Pinpoint the cell where the given text exists, returning its (x, y) midpoint coordinate. 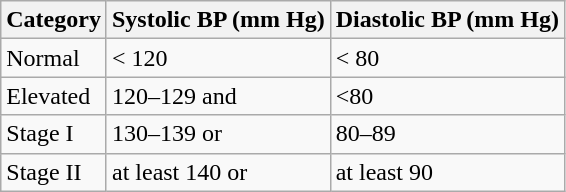
130–139 or (218, 134)
Stage I (54, 134)
Normal (54, 58)
<80 (447, 96)
Category (54, 20)
120–129 and (218, 96)
at least 140 or (218, 172)
Elevated (54, 96)
< 120 (218, 58)
at least 90 (447, 172)
80–89 (447, 134)
Stage II (54, 172)
Systolic BP (mm Hg) (218, 20)
Diastolic BP (mm Hg) (447, 20)
< 80 (447, 58)
